Output the (X, Y) coordinate of the center of the cell containing the given text.  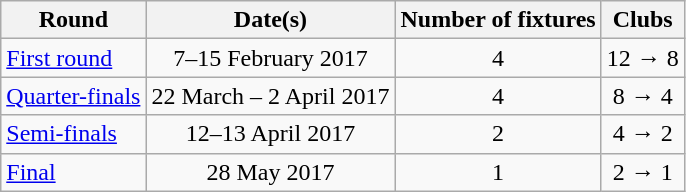
28 May 2017 (270, 172)
First round (74, 58)
4 → 2 (642, 134)
Date(s) (270, 20)
Round (74, 20)
22 March – 2 April 2017 (270, 96)
1 (498, 172)
Semi-finals (74, 134)
12 → 8 (642, 58)
2 (498, 134)
8 → 4 (642, 96)
Number of fixtures (498, 20)
7–15 February 2017 (270, 58)
Final (74, 172)
12–13 April 2017 (270, 134)
Clubs (642, 20)
2 → 1 (642, 172)
Quarter-finals (74, 96)
